Determine the [x, y] coordinate at the center of the cell enclosing the given text.  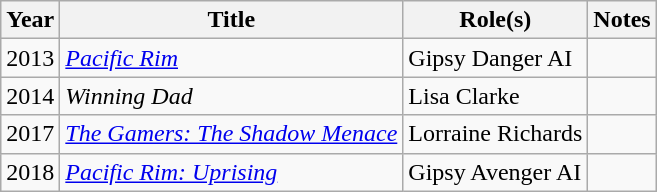
The Gamers: The Shadow Menace [232, 134]
Title [232, 20]
2014 [30, 96]
Lisa Clarke [496, 96]
Pacific Rim: Uprising [232, 172]
Gipsy Avenger AI [496, 172]
Role(s) [496, 20]
2017 [30, 134]
Pacific Rim [232, 58]
2018 [30, 172]
2013 [30, 58]
Gipsy Danger AI [496, 58]
Year [30, 20]
Winning Dad [232, 96]
Lorraine Richards [496, 134]
Notes [622, 20]
